Scan for the cell matching the given text and deliver its [X, Y] coordinate at center. 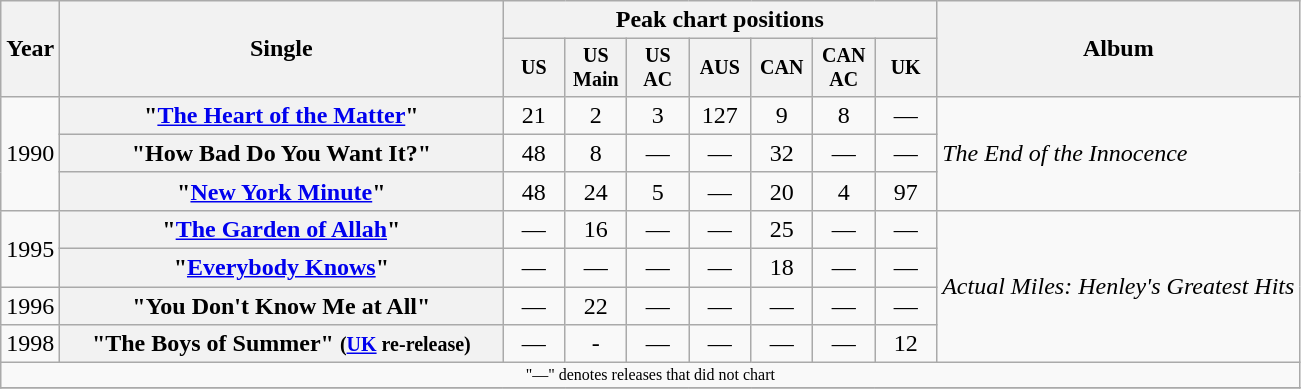
CAN AC [844, 68]
UK [906, 68]
"The Garden of Allah" [282, 229]
US AC [658, 68]
16 [596, 229]
"Everybody Knows" [282, 268]
1995 [30, 248]
"The Heart of the Matter" [282, 115]
4 [844, 191]
AUS [720, 68]
1990 [30, 153]
1996 [30, 306]
1998 [30, 344]
24 [596, 191]
"New York Minute" [282, 191]
32 [782, 153]
"—" denotes releases that did not chart [650, 375]
127 [720, 115]
9 [782, 115]
97 [906, 191]
3 [658, 115]
5 [658, 191]
"The Boys of Summer" (UK re-release) [282, 344]
18 [782, 268]
Single [282, 49]
Album [1118, 49]
2 [596, 115]
The End of the Innocence [1118, 153]
25 [782, 229]
Actual Miles: Henley's Greatest Hits [1118, 286]
Peak chart positions [720, 20]
- [596, 344]
US Main [596, 68]
22 [596, 306]
Year [30, 49]
"How Bad Do You Want It?" [282, 153]
US [534, 68]
20 [782, 191]
"You Don't Know Me at All" [282, 306]
CAN [782, 68]
21 [534, 115]
12 [906, 344]
